Provide the [X, Y] coordinate of the cell's center where the given text is located.  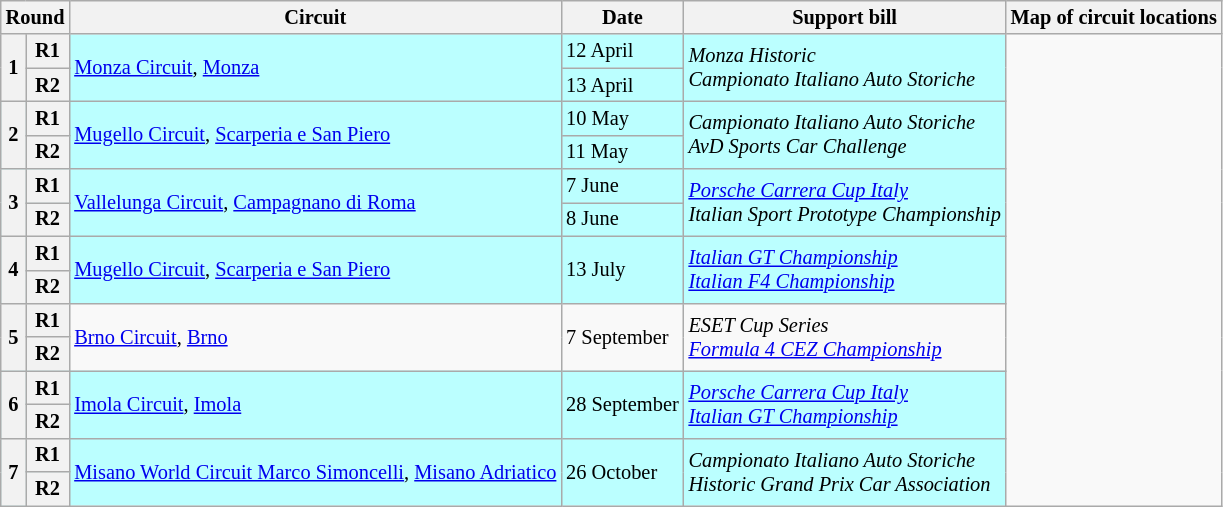
Campionato Italiano Auto StoricheAvD Sports Car Challenge [845, 134]
12 April [622, 51]
13 July [622, 270]
Porsche Carrera Cup ItalyItalian GT Championship [845, 404]
Monza Circuit, Monza [315, 68]
2 [14, 134]
7 [14, 472]
Imola Circuit, Imola [315, 404]
10 May [622, 118]
26 October [622, 472]
Campionato Italiano Auto StoricheHistoric Grand Prix Car Association [845, 472]
Round [36, 17]
28 September [622, 404]
Vallelunga Circuit, Campagnano di Roma [315, 202]
6 [14, 404]
5 [14, 336]
Brno Circuit, Brno [315, 336]
Map of circuit locations [1114, 17]
ESET Cup SeriesFormula 4 CEZ Championship [845, 336]
7 September [622, 336]
Monza HistoricCampionato Italiano Auto Storiche [845, 68]
Porsche Carrera Cup ItalyItalian Sport Prototype Championship [845, 202]
Date [622, 17]
7 June [622, 186]
Misano World Circuit Marco Simoncelli, Misano Adriatico [315, 472]
8 June [622, 219]
4 [14, 270]
Circuit [315, 17]
11 May [622, 152]
Italian GT ChampionshipItalian F4 Championship [845, 270]
13 April [622, 85]
3 [14, 202]
1 [14, 68]
Support bill [845, 17]
